Identify which cell holds the provided text, then report its [x, y] central coordinate. 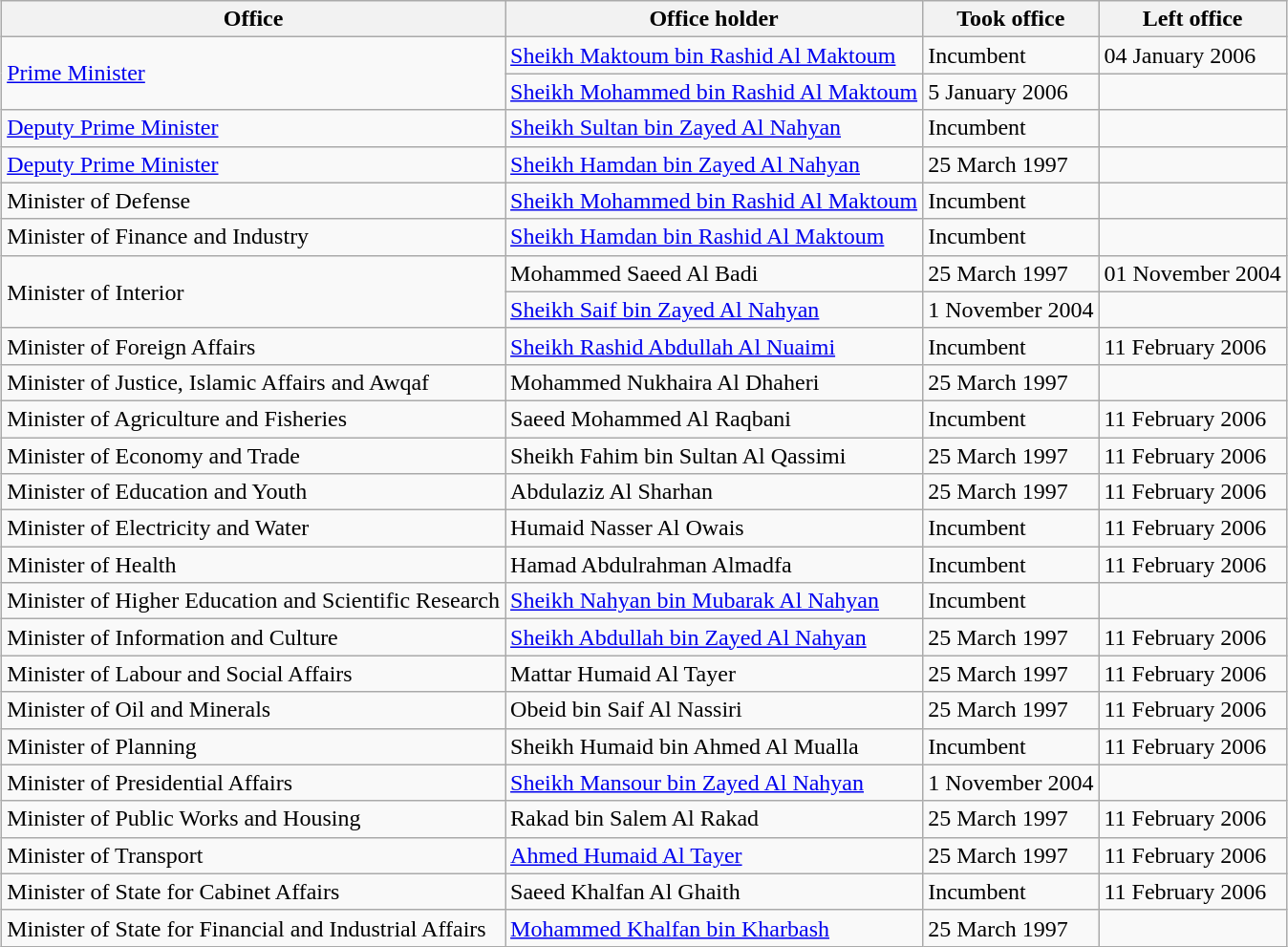
Minister of Oil and Minerals [254, 710]
Saeed Mohammed Al Raqbani [715, 419]
Sheikh Humaid bin Ahmed Al Mualla [715, 746]
Minister of Interior [254, 291]
Sheikh Saif bin Zayed Al Nahyan [715, 310]
Sheikh Hamdan bin Zayed Al Nahyan [715, 164]
Ahmed Humaid Al Tayer [715, 855]
Left office [1192, 19]
Saeed Khalfan Al Ghaith [715, 892]
Sheikh Mansour bin Zayed Al Nahyan [715, 783]
Minister of Agriculture and Fisheries [254, 419]
Minister of Public Works and Housing [254, 819]
Minister of Defense [254, 201]
Minister of State for Cabinet Affairs [254, 892]
Minister of Higher Education and Scientific Research [254, 601]
04 January 2006 [1192, 55]
Obeid bin Saif Al Nassiri [715, 710]
Minister of Labour and Social Affairs [254, 674]
Hamad Abdulrahman Almadfa [715, 565]
Minister of Health [254, 565]
Minister of Justice, Islamic Affairs and Awqaf [254, 382]
Sheikh Hamdan bin Rashid Al Maktoum [715, 237]
5 January 2006 [1011, 92]
Sheikh Abdullah bin Zayed Al Nahyan [715, 637]
Minister of Transport [254, 855]
Office holder [715, 19]
Minister of Information and Culture [254, 637]
Sheikh Nahyan bin Mubarak Al Nahyan [715, 601]
Prime Minister [254, 74]
Abdulaziz Al Sharhan [715, 492]
Minister of Foreign Affairs [254, 346]
01 November 2004 [1192, 273]
Minister of Planning [254, 746]
Minister of Economy and Trade [254, 456]
Sheikh Rashid Abdullah Al Nuaimi [715, 346]
Rakad bin Salem Al Rakad [715, 819]
Mohammed Nukhaira Al Dhaheri [715, 382]
Minister of Education and Youth [254, 492]
Mattar Humaid Al Tayer [715, 674]
Minister of State for Financial and Industrial Affairs [254, 928]
Sheikh Maktoum bin Rashid Al Maktoum [715, 55]
Minister of Presidential Affairs [254, 783]
Sheikh Fahim bin Sultan Al Qassimi [715, 456]
Humaid Nasser Al Owais [715, 528]
Minister of Electricity and Water [254, 528]
Minister of Finance and Industry [254, 237]
Sheikh Sultan bin Zayed Al Nahyan [715, 128]
Took office [1011, 19]
Mohammed Khalfan bin Kharbash [715, 928]
Mohammed Saeed Al Badi [715, 273]
Office [254, 19]
